Scan for the cell matching the given text and deliver its (x, y) coordinate at center. 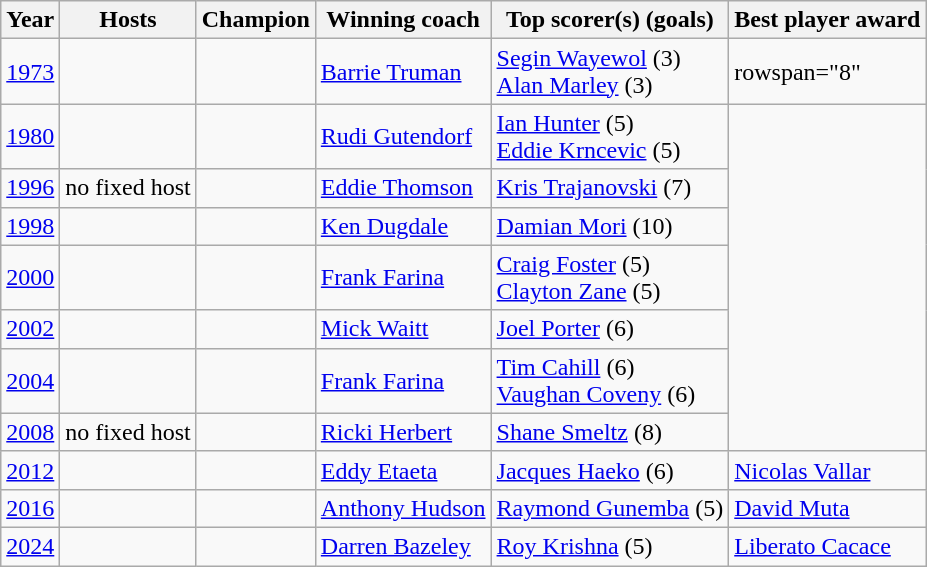
Mick Waitt (403, 329)
Year (30, 20)
Raymond Gunemba (5) (610, 508)
2008 (30, 432)
Best player award (828, 20)
Hosts (128, 20)
Kris Trajanovski (7) (610, 188)
Segin Wayewol (3) Alan Marley (3) (610, 72)
Damian Mori (10) (610, 226)
Ken Dugdale (403, 226)
1980 (30, 136)
Ian Hunter (5) Eddie Krncevic (5) (610, 136)
Rudi Gutendorf (403, 136)
1996 (30, 188)
Shane Smeltz (8) (610, 432)
1998 (30, 226)
Nicolas Vallar (828, 470)
Tim Cahill (6) Vaughan Coveny (6) (610, 380)
2000 (30, 278)
Eddy Etaeta (403, 470)
rowspan="8" (828, 72)
Liberato Cacace (828, 546)
Winning coach (403, 20)
2016 (30, 508)
Anthony Hudson (403, 508)
Top scorer(s) (goals) (610, 20)
Darren Bazeley (403, 546)
2012 (30, 470)
Joel Porter (6) (610, 329)
Ricki Herbert (403, 432)
Eddie Thomson (403, 188)
Jacques Haeko (6) (610, 470)
Craig Foster (5) Clayton Zane (5) (610, 278)
Roy Krishna (5) (610, 546)
2024 (30, 546)
2002 (30, 329)
David Muta (828, 508)
Barrie Truman (403, 72)
Champion (256, 20)
1973 (30, 72)
2004 (30, 380)
